Detect which cell encompasses the target text, then output its [X, Y] center coordinate. 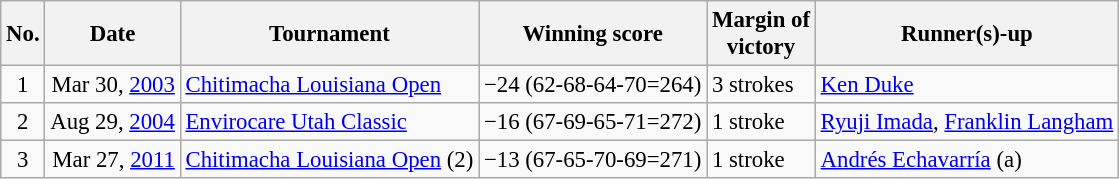
Tournament [329, 34]
−24 (62-68-64-70=264) [593, 85]
Winning score [593, 34]
Aug 29, 2004 [112, 122]
Mar 27, 2011 [112, 160]
Mar 30, 2003 [112, 85]
2 [23, 122]
−16 (67-69-65-71=272) [593, 122]
Date [112, 34]
Ken Duke [966, 85]
Chitimacha Louisiana Open [329, 85]
Margin ofvictory [762, 34]
−13 (67-65-70-69=271) [593, 160]
Andrés Echavarría (a) [966, 160]
3 [23, 160]
3 strokes [762, 85]
Runner(s)-up [966, 34]
1 [23, 85]
Ryuji Imada, Franklin Langham [966, 122]
Envirocare Utah Classic [329, 122]
Chitimacha Louisiana Open (2) [329, 160]
No. [23, 34]
